Return [x, y] of the center of cell containing provided text 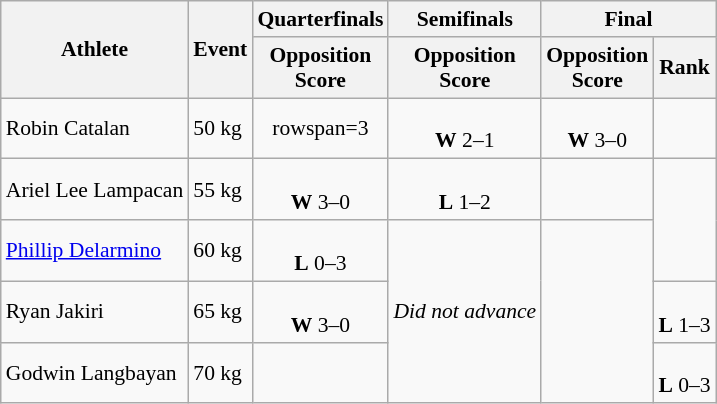
Rank [684, 68]
Robin Catalan [95, 128]
50 kg [220, 128]
Did not advance [464, 312]
Quarterfinals [320, 19]
rowspan=3 [320, 128]
55 kg [220, 190]
60 kg [220, 250]
Ariel Lee Lampacan [95, 190]
Athlete [95, 50]
65 kg [220, 312]
Semifinals [464, 19]
Phillip Delarmino [95, 250]
Final [628, 19]
Ryan Jakiri [95, 312]
L 1–2 [464, 190]
Godwin Langbayan [95, 372]
70 kg [220, 372]
L 1–3 [684, 312]
Event [220, 50]
W 2–1 [464, 128]
